From the cell containing the given text, extract its center point as [X, Y] coordinate. 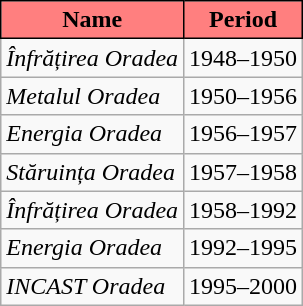
Stăruința Oradea [92, 172]
Metalul Oradea [92, 96]
1956–1957 [244, 134]
INCAST Oradea [92, 286]
1995–2000 [244, 286]
1958–1992 [244, 210]
1992–1995 [244, 248]
1948–1950 [244, 58]
Name [92, 20]
1950–1956 [244, 96]
1957–1958 [244, 172]
Period [244, 20]
